Return the (x, y) coordinate for the center point of the cell that contains the specified text.  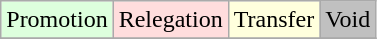
Relegation (170, 20)
Void (348, 20)
Promotion (57, 20)
Transfer (274, 20)
